Detect which cell encompasses the target text, then output its [x, y] center coordinate. 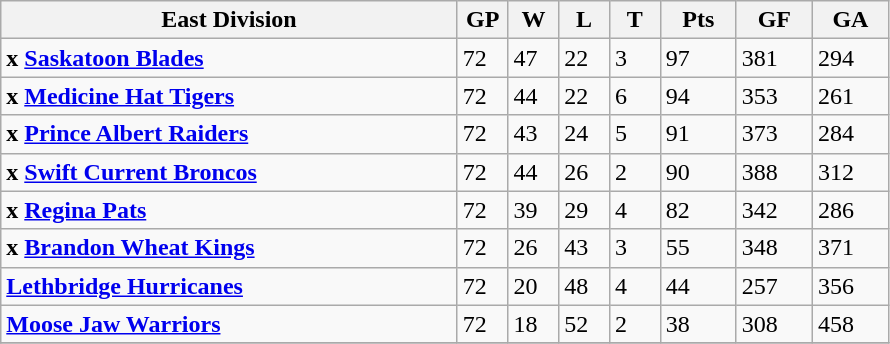
286 [850, 210]
356 [850, 286]
East Division [230, 20]
257 [774, 286]
L [584, 20]
342 [774, 210]
24 [584, 134]
GA [850, 20]
48 [584, 286]
Moose Jaw Warriors [230, 324]
x Medicine Hat Tigers [230, 96]
308 [774, 324]
47 [534, 58]
261 [850, 96]
388 [774, 172]
82 [698, 210]
52 [584, 324]
284 [850, 134]
20 [534, 286]
294 [850, 58]
x Swift Current Broncos [230, 172]
348 [774, 248]
38 [698, 324]
29 [584, 210]
x Brandon Wheat Kings [230, 248]
GP [482, 20]
GF [774, 20]
97 [698, 58]
312 [850, 172]
90 [698, 172]
373 [774, 134]
91 [698, 134]
94 [698, 96]
x Regina Pats [230, 210]
T [634, 20]
x Saskatoon Blades [230, 58]
6 [634, 96]
353 [774, 96]
458 [850, 324]
371 [850, 248]
39 [534, 210]
18 [534, 324]
Lethbridge Hurricanes [230, 286]
W [534, 20]
Pts [698, 20]
5 [634, 134]
55 [698, 248]
x Prince Albert Raiders [230, 134]
381 [774, 58]
